Find where the given text appears and provide that cell's center as (X, Y) coordinate. 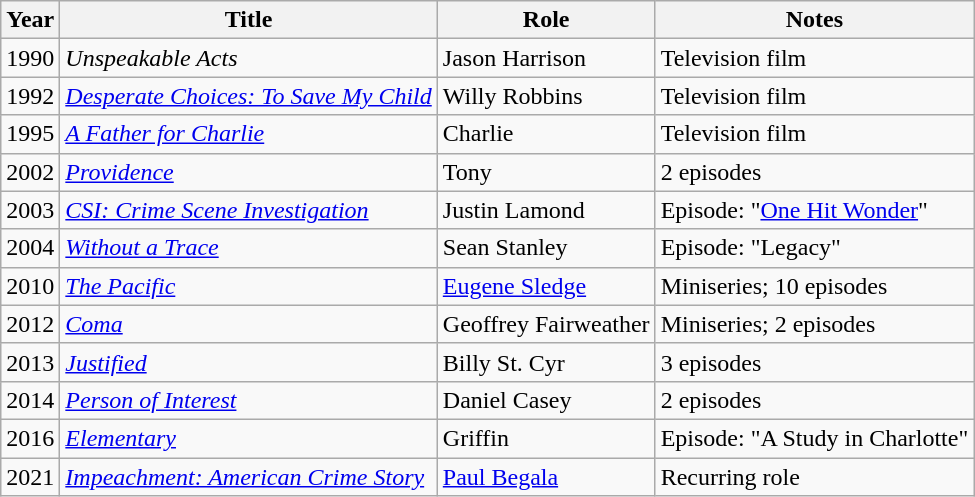
Eugene Sledge (546, 286)
Person of Interest (248, 400)
Billy St. Cyr (546, 362)
Impeachment: American Crime Story (248, 477)
A Father for Charlie (248, 134)
1992 (30, 96)
2002 (30, 172)
Episode: "A Study in Charlotte" (814, 438)
Title (248, 20)
Sean Stanley (546, 248)
Providence (248, 172)
Daniel Casey (546, 400)
Paul Begala (546, 477)
Episode: "Legacy" (814, 248)
Unspeakable Acts (248, 58)
Griffin (546, 438)
Elementary (248, 438)
Episode: "One Hit Wonder" (814, 210)
Miniseries; 10 episodes (814, 286)
1995 (30, 134)
2016 (30, 438)
2021 (30, 477)
Willy Robbins (546, 96)
Justified (248, 362)
2014 (30, 400)
2004 (30, 248)
Desperate Choices: To Save My Child (248, 96)
Year (30, 20)
Charlie (546, 134)
2003 (30, 210)
CSI: Crime Scene Investigation (248, 210)
Role (546, 20)
Coma (248, 324)
3 episodes (814, 362)
The Pacific (248, 286)
Jason Harrison (546, 58)
Justin Lamond (546, 210)
Without a Trace (248, 248)
Notes (814, 20)
Miniseries; 2 episodes (814, 324)
2013 (30, 362)
2012 (30, 324)
Tony (546, 172)
2010 (30, 286)
1990 (30, 58)
Geoffrey Fairweather (546, 324)
Recurring role (814, 477)
